Pinpoint the cell where the given text exists, returning its [X, Y] midpoint coordinate. 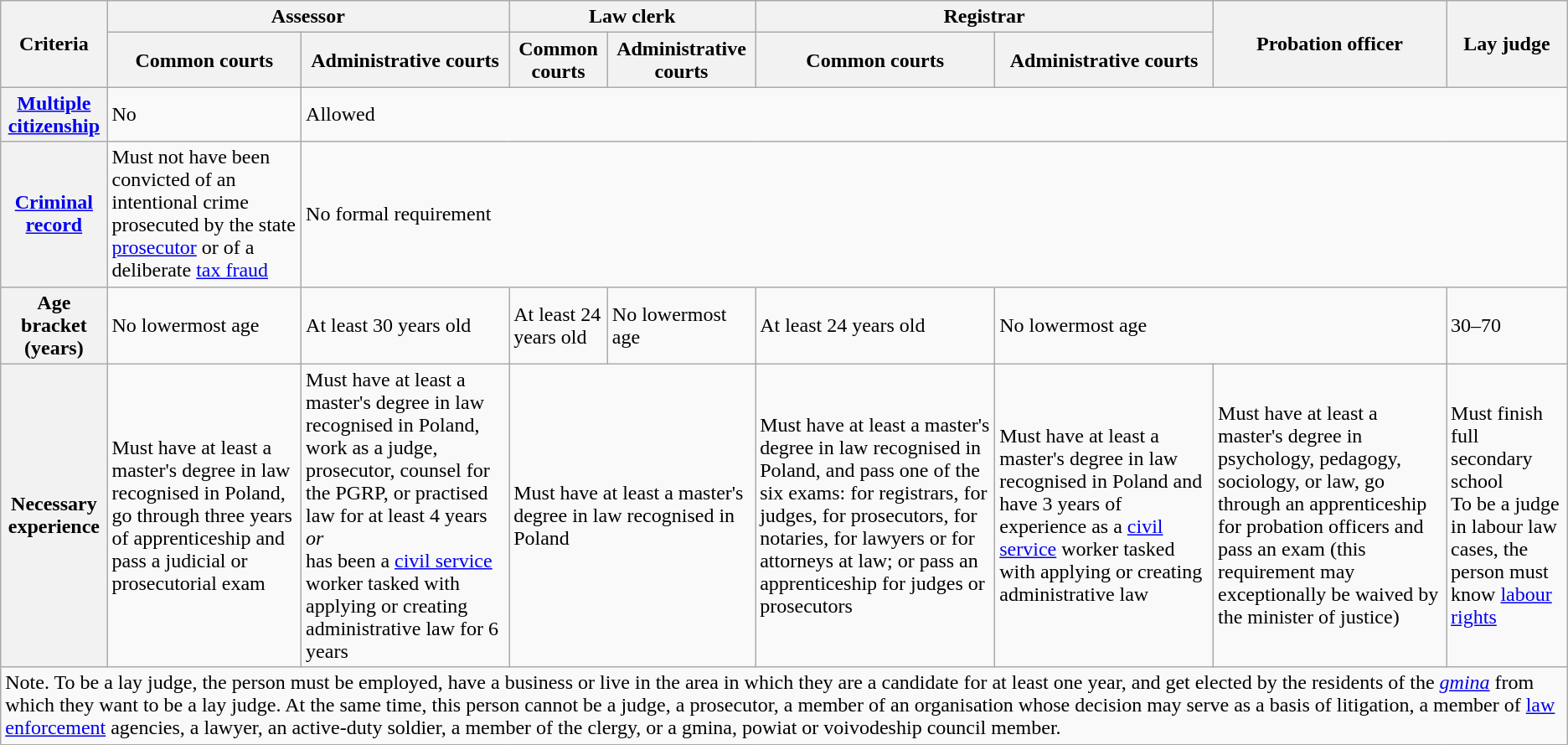
No [204, 114]
30–70 [1508, 325]
Multiple citizenship [54, 114]
Lay judge [1508, 44]
Necessary experience [54, 515]
Law clerk [632, 17]
Assessor [308, 17]
Criminal record [54, 215]
Must have at least a master's degree in law recognised in Poland [632, 515]
At least 30 years old [405, 325]
Must finish full secondary schoolTo be a judge in labour law cases, the person must know labour rights [1508, 515]
Must not have been convicted of an intentional crime prosecuted by the state prosecutor or of a deliberate tax fraud [204, 215]
Must have at least a master's degree in law recognised in Poland, go through three years of apprenticeship and pass a judicial or prosecutorial exam [204, 515]
Probation officer [1330, 44]
No formal requirement [935, 215]
Criteria [54, 44]
Age bracket (years) [54, 325]
Allowed [935, 114]
Registrar [985, 17]
